Find where the given text appears and provide that cell's center as [x, y] coordinate. 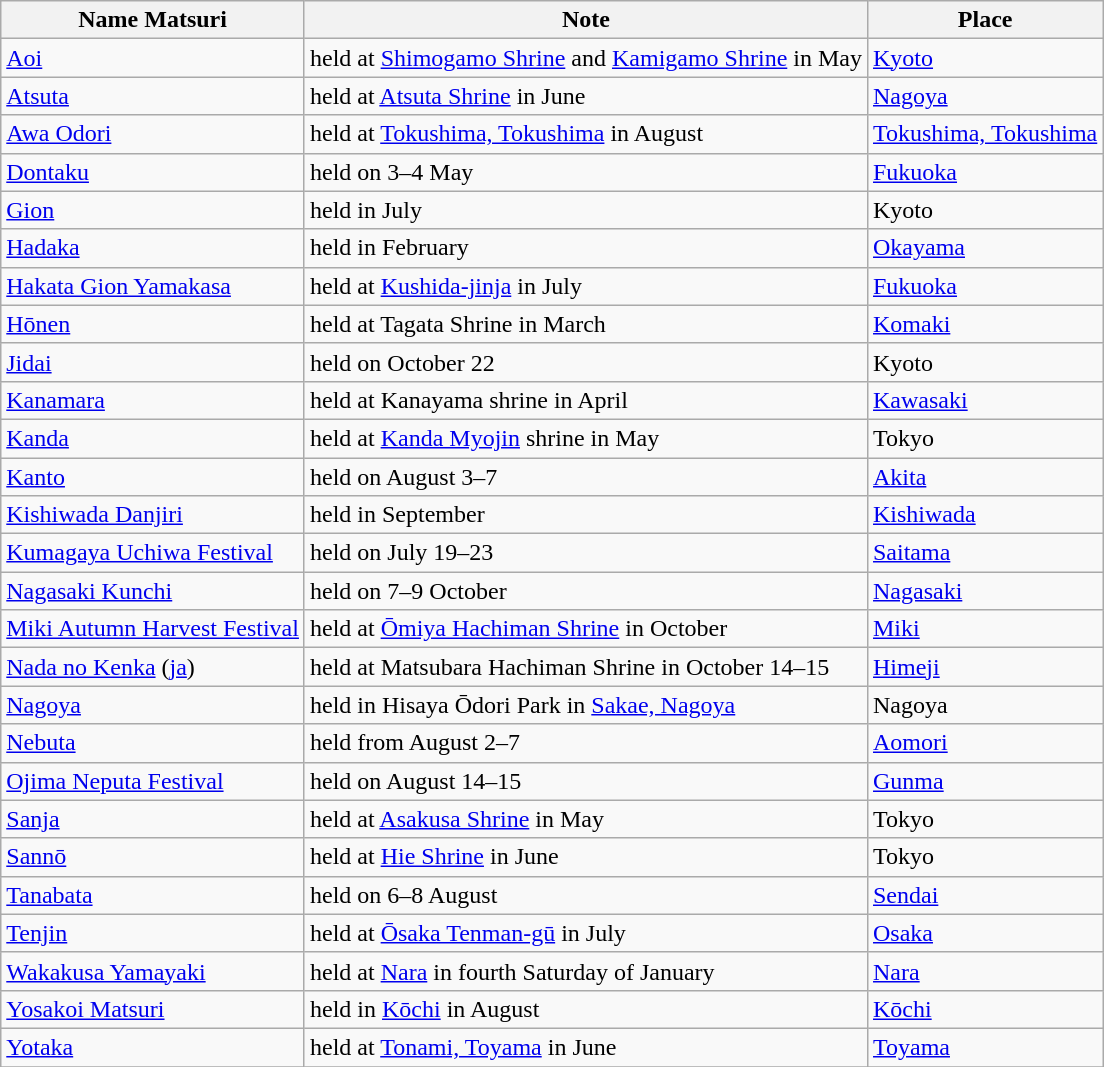
Nagasaki [984, 591]
held at Nara in fourth Saturday of January [586, 971]
Jidai [153, 362]
held at Ōmiya Hachiman Shrine in October [586, 629]
held in July [586, 210]
held on 6–8 August [586, 895]
held at Matsubara Hachiman Shrine in October 14–15 [586, 667]
Hadaka [153, 248]
held on August 14–15 [586, 781]
Nara [984, 971]
held on 7–9 October [586, 591]
Wakakusa Yamayaki [153, 971]
Kanda [153, 438]
held at Atsuta Shrine in June [586, 96]
Yosakoi Matsuri [153, 1009]
Ojima Neputa Festival [153, 781]
held in September [586, 515]
Nada no Kenka (ja) [153, 667]
Miki [984, 629]
Himeji [984, 667]
held in Hisaya Ōdori Park in Sakae, Nagoya [586, 705]
Kōchi [984, 1009]
Kawasaki [984, 400]
held at Tokushima, Tokushima in August [586, 134]
held at Tagata Shrine in March [586, 324]
held at Kanayama shrine in April [586, 400]
held at Shimogamo Shrine and Kamigamo Shrine in May [586, 58]
Note [586, 20]
Tanabata [153, 895]
Sanja [153, 819]
Tenjin [153, 933]
Okayama [984, 248]
Kumagaya Uchiwa Festival [153, 553]
Miki Autumn Harvest Festival [153, 629]
Tokushima, Tokushima [984, 134]
Nebuta [153, 743]
Saitama [984, 553]
held at Tonami, Toyama in June [586, 1047]
Kanamara [153, 400]
Atsuta [153, 96]
Sendai [984, 895]
Kanto [153, 477]
Gion [153, 210]
held on October 22 [586, 362]
held at Hie Shrine in June [586, 857]
Yotaka [153, 1047]
Name Matsuri [153, 20]
Aoi [153, 58]
held at Asakusa Shrine in May [586, 819]
held at Ōsaka Tenman-gū in July [586, 933]
Place [984, 20]
Toyama [984, 1047]
Dontaku [153, 172]
Awa Odori [153, 134]
held on July 19–23 [586, 553]
Gunma [984, 781]
Hōnen [153, 324]
Sannō [153, 857]
held in February [586, 248]
Aomori [984, 743]
held at Kanda Myojin shrine in May [586, 438]
Komaki [984, 324]
Kishiwada Danjiri [153, 515]
held in Kōchi in August [586, 1009]
Kishiwada [984, 515]
held on August 3–7 [586, 477]
Akita [984, 477]
held on 3–4 May [586, 172]
Nagasaki Kunchi [153, 591]
Hakata Gion Yamakasa [153, 286]
held at Kushida-jinja in July [586, 286]
held from August 2–7 [586, 743]
Osaka [984, 933]
